Pinpoint the cell where the given text exists, returning its (x, y) midpoint coordinate. 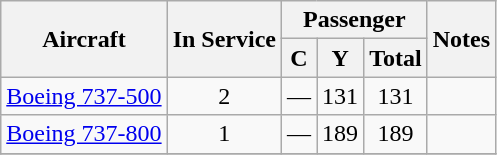
2 (224, 96)
Total (396, 58)
Notes (461, 39)
Aircraft (84, 39)
Y (340, 58)
Boeing 737-500 (84, 96)
Boeing 737-800 (84, 134)
C (300, 58)
In Service (224, 39)
1 (224, 134)
Passenger (355, 20)
